Find where the given text appears and provide that cell's center as (x, y) coordinate. 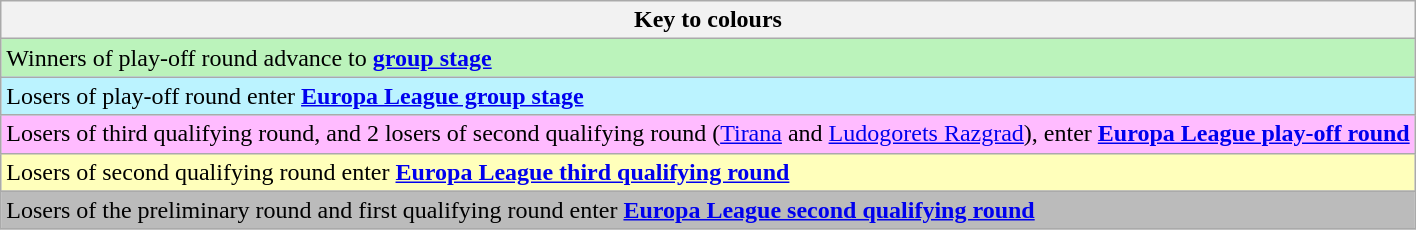
Losers of play-off round enter Europa League group stage (708, 96)
Winners of play-off round advance to group stage (708, 58)
Losers of second qualifying round enter Europa League third qualifying round (708, 172)
Key to colours (708, 20)
Losers of the preliminary round and first qualifying round enter Europa League second qualifying round (708, 210)
Losers of third qualifying round, and 2 losers of second qualifying round (Tirana and Ludogorets Razgrad), enter Europa League play-off round (708, 134)
